From the cell containing the given text, extract its center point as [x, y] coordinate. 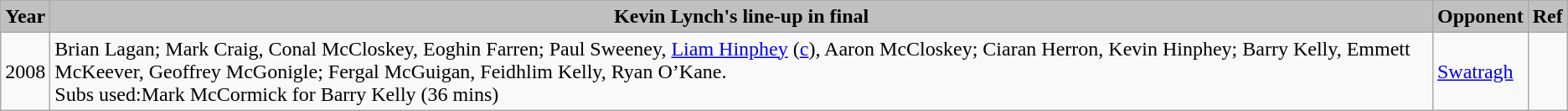
Ref [1548, 17]
Year [25, 17]
Kevin Lynch's line-up in final [742, 17]
Opponent [1480, 17]
2008 [25, 71]
Swatragh [1480, 71]
